Search for the cell housing the specified text and yield its (x, y) center coordinate. 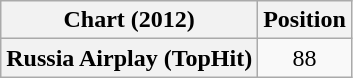
Position (305, 20)
Chart (2012) (130, 20)
Russia Airplay (TopHit) (130, 58)
88 (305, 58)
